Capture the cell that displays the provided text and extract its [X, Y] central coordinate. 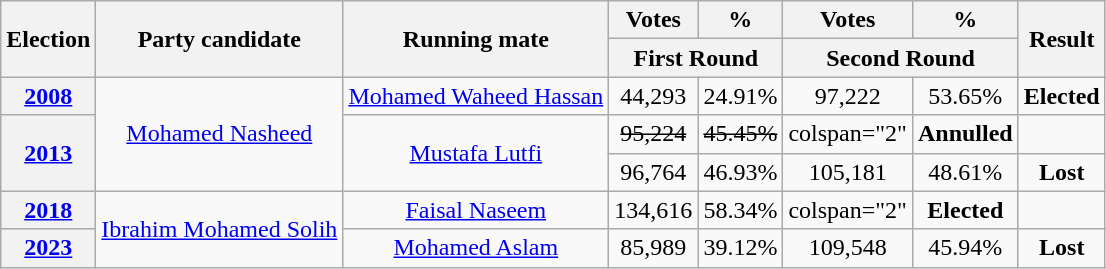
44,293 [654, 96]
Faisal Naseem [476, 210]
Annulled [965, 134]
Mustafa Lutfi [476, 153]
95,224 [654, 134]
96,764 [654, 172]
45.94% [965, 248]
Mohamed Nasheed [220, 134]
58.34% [740, 210]
Result [1062, 39]
109,548 [848, 248]
Second Round [900, 58]
134,616 [654, 210]
48.61% [965, 172]
46.93% [740, 172]
First Round [696, 58]
45.45% [740, 134]
39.12% [740, 248]
Ibrahim Mohamed Solih [220, 229]
2013 [48, 153]
105,181 [848, 172]
97,222 [848, 96]
2018 [48, 210]
53.65% [965, 96]
Party candidate [220, 39]
Mohamed Waheed Hassan [476, 96]
24.91% [740, 96]
Election [48, 39]
2023 [48, 248]
2008 [48, 96]
Running mate [476, 39]
85,989 [654, 248]
Mohamed Aslam [476, 248]
